Search for the cell housing the specified text and yield its [X, Y] center coordinate. 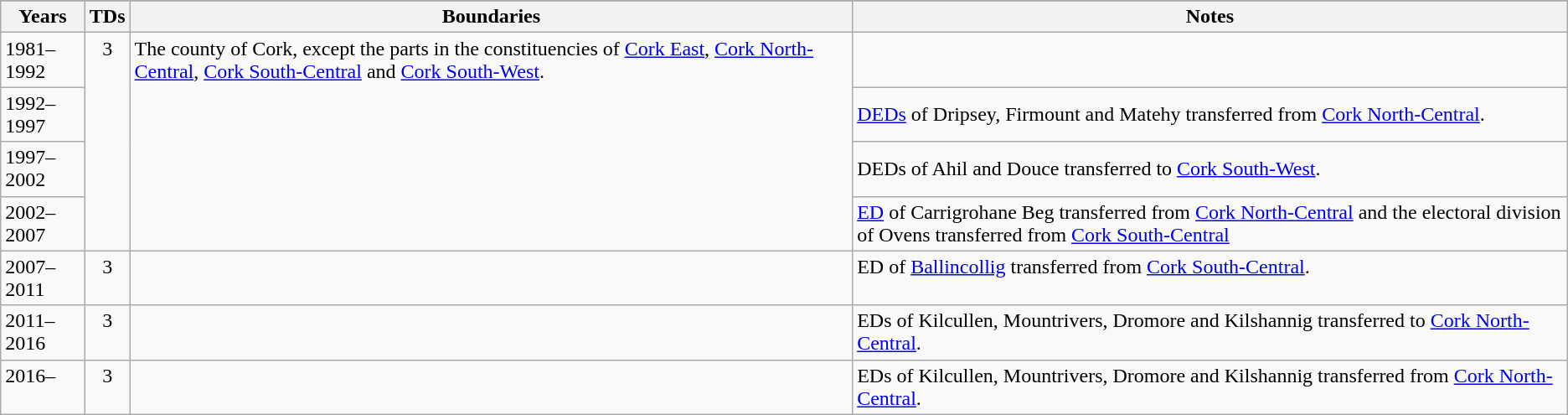
1992–1997 [44, 114]
2011–2016 [44, 332]
Years [44, 17]
2002–2007 [44, 223]
TDs [107, 17]
DEDs of Ahil and Douce transferred to Cork South-West. [1210, 169]
The county of Cork, except the parts in the constituencies of Cork East, Cork North-Central, Cork South-Central and Cork South-West. [491, 142]
2016– [44, 387]
Notes [1210, 17]
DEDs of Dripsey, Firmount and Matehy transferred from Cork North-Central. [1210, 114]
2007–2011 [44, 278]
EDs of Kilcullen, Mountrivers, Dromore and Kilshannig transferred from Cork North-Central. [1210, 387]
ED of Ballincollig transferred from Cork South-Central. [1210, 278]
EDs of Kilcullen, Mountrivers, Dromore and Kilshannig transferred to Cork North-Central. [1210, 332]
1997–2002 [44, 169]
1981–1992 [44, 60]
ED of Carrigrohane Beg transferred from Cork North-Central and the electoral division of Ovens transferred from Cork South-Central [1210, 223]
Boundaries [491, 17]
